Capture the cell that displays the provided text and extract its (X, Y) central coordinate. 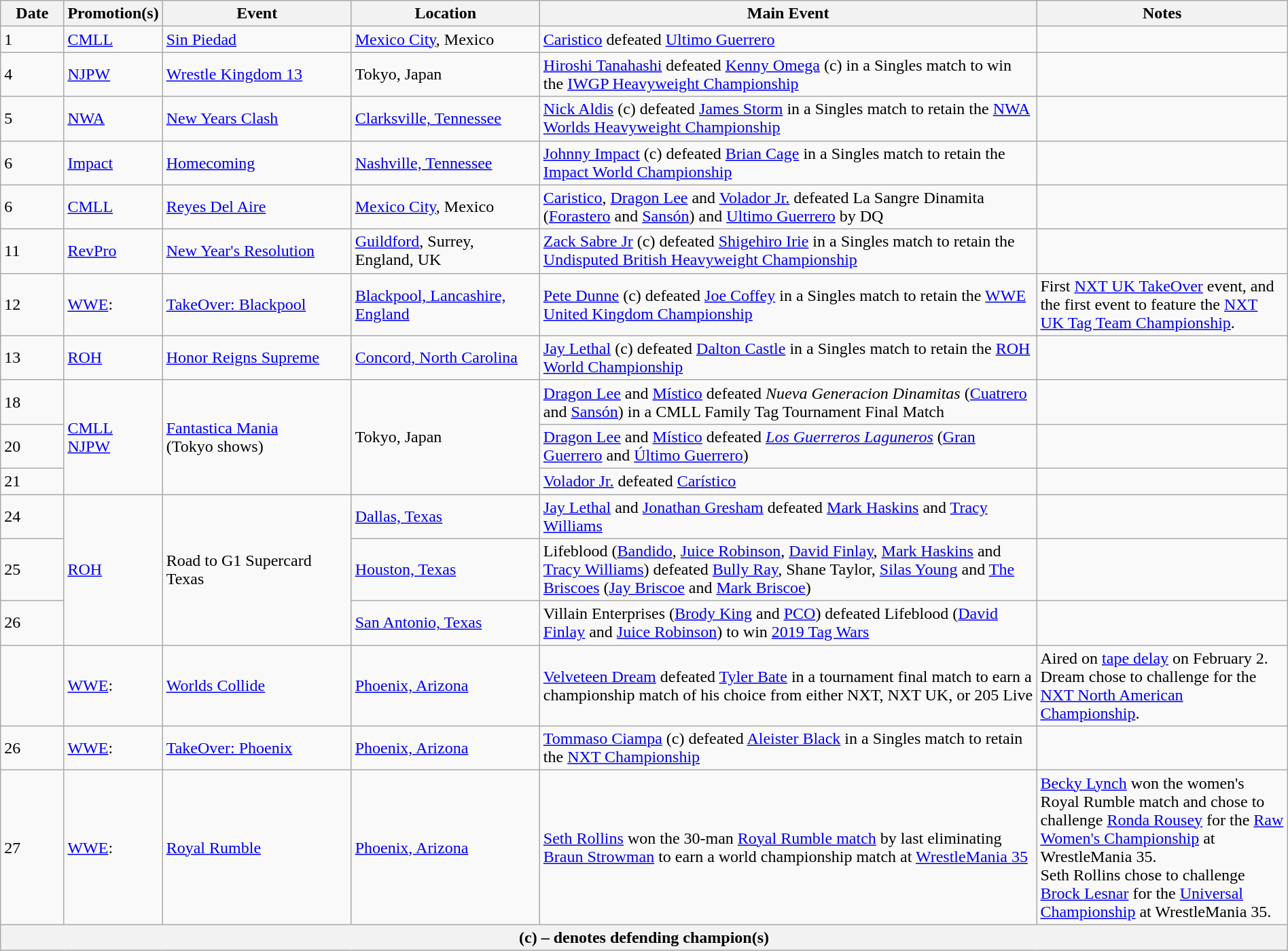
Jay Lethal and Jonathan Gresham defeated Mark Haskins and Tracy Williams (788, 516)
Caristico defeated Ultimo Guerrero (788, 39)
25 (33, 570)
Honor Reigns Supreme (257, 357)
Wrestle Kingdom 13 (257, 75)
Jay Lethal (c) defeated Dalton Castle in a Singles match to retain the ROH World Championship (788, 357)
11 (33, 251)
Caristico, Dragon Lee and Volador Jr. defeated La Sangre Dinamita (Forastero and Sansón) and Ultimo Guerrero by DQ (788, 207)
Nashville, Tennessee (446, 163)
Clarksville, Tennessee (446, 118)
Sin Piedad (257, 39)
CMLLNJPW (113, 437)
TakeOver: Blackpool (257, 304)
Event (257, 14)
TakeOver: Phoenix (257, 749)
Johnny Impact (c) defeated Brian Cage in a Singles match to retain the Impact World Championship (788, 163)
5 (33, 118)
Zack Sabre Jr (c) defeated Shigehiro Irie in a Singles match to retain the Undisputed British Heavyweight Championship (788, 251)
NJPW (113, 75)
New Years Clash (257, 118)
Dragon Lee and Místico defeated Los Guerreros Laguneros (Gran Guerrero and Último Guerrero) (788, 446)
Impact (113, 163)
20 (33, 446)
Reyes Del Aire (257, 207)
Houston, Texas (446, 570)
1 (33, 39)
Aired on tape delay on February 2.Dream chose to challenge for the NXT North American Championship. (1162, 686)
Pete Dunne (c) defeated Joe Coffey in a Singles match to retain the WWE United Kingdom Championship (788, 304)
Concord, North Carolina (446, 357)
Homecoming (257, 163)
Promotion(s) (113, 14)
Location (446, 14)
21 (33, 481)
Volador Jr. defeated Carístico (788, 481)
Fantastica Mania(Tokyo shows) (257, 437)
Villain Enterprises (Brody King and PCO) defeated Lifeblood (David Finlay and Juice Robinson) to win 2019 Tag Wars (788, 624)
12 (33, 304)
Date (33, 14)
13 (33, 357)
Hiroshi Tanahashi defeated Kenny Omega (c) in a Singles match to win the IWGP Heavyweight Championship (788, 75)
San Antonio, Texas (446, 624)
Road to G1 Supercard Texas (257, 570)
Dallas, Texas (446, 516)
Blackpool, Lancashire, England (446, 304)
Notes (1162, 14)
Dragon Lee and Místico defeated Nueva Generacion Dinamitas (Cuatrero and Sansón) in a CMLL Family Tag Tournament Final Match (788, 402)
4 (33, 75)
Tommaso Ciampa (c) defeated Aleister Black in a Singles match to retain the NXT Championship (788, 749)
First NXT UK TakeOver event, and the first event to feature the NXT UK Tag Team Championship. (1162, 304)
Royal Rumble (257, 848)
24 (33, 516)
Velveteen Dream defeated Tyler Bate in a tournament final match to earn a championship match of his choice from either NXT, NXT UK, or 205 Live (788, 686)
RevPro (113, 251)
NWA (113, 118)
18 (33, 402)
Nick Aldis (c) defeated James Storm in a Singles match to retain the NWA Worlds Heavyweight Championship (788, 118)
Worlds Collide (257, 686)
(c) – denotes defending champion(s) (644, 937)
Main Event (788, 14)
27 (33, 848)
New Year's Resolution (257, 251)
Guildford, Surrey, England, UK (446, 251)
Seth Rollins won the 30-man Royal Rumble match by last eliminating Braun Strowman to earn a world championship match at WrestleMania 35 (788, 848)
